From the cell containing the given text, extract its center point as (X, Y) coordinate. 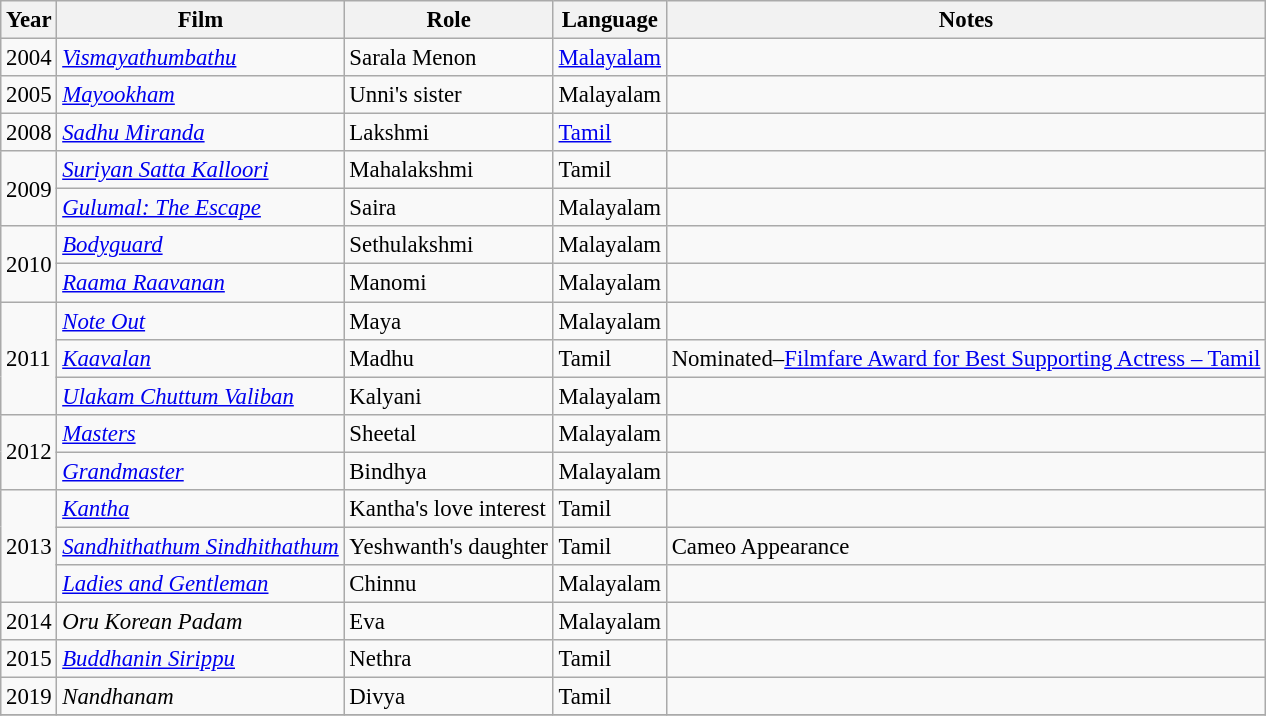
Yeshwanth's daughter (448, 546)
Gulumal: The Escape (200, 208)
Lakshmi (448, 133)
Role (448, 20)
2011 (29, 358)
Suriyan Satta Kalloori (200, 170)
Masters (200, 433)
Sarala Menon (448, 58)
Vismayathumbathu (200, 58)
Nandhanam (200, 697)
Sethulakshmi (448, 245)
Nethra (448, 659)
Buddhanin Sirippu (200, 659)
Film (200, 20)
Sandhithathum Sindhithathum (200, 546)
Mayookham (200, 95)
Bindhya (448, 471)
2010 (29, 264)
Madhu (448, 358)
Divya (448, 697)
Raama Raavanan (200, 283)
Bodyguard (200, 245)
Note Out (200, 321)
2009 (29, 188)
Mahalakshmi (448, 170)
Ulakam Chuttum Valiban (200, 396)
Chinnu (448, 584)
Oru Korean Padam (200, 621)
Eva (448, 621)
2013 (29, 546)
Notes (966, 20)
Manomi (448, 283)
Kantha's love interest (448, 509)
2008 (29, 133)
Maya (448, 321)
Ladies and Gentleman (200, 584)
Cameo Appearance (966, 546)
2015 (29, 659)
Language (610, 20)
Kantha (200, 509)
2005 (29, 95)
Kaavalan (200, 358)
Saira (448, 208)
2012 (29, 452)
Nominated–Filmfare Award for Best Supporting Actress – Tamil (966, 358)
Year (29, 20)
2019 (29, 697)
Unni's sister (448, 95)
Grandmaster (200, 471)
Sheetal (448, 433)
2004 (29, 58)
Sadhu Miranda (200, 133)
2014 (29, 621)
Kalyani (448, 396)
